For the text-containing cell, return its midpoint in (X, Y) coordinate format. 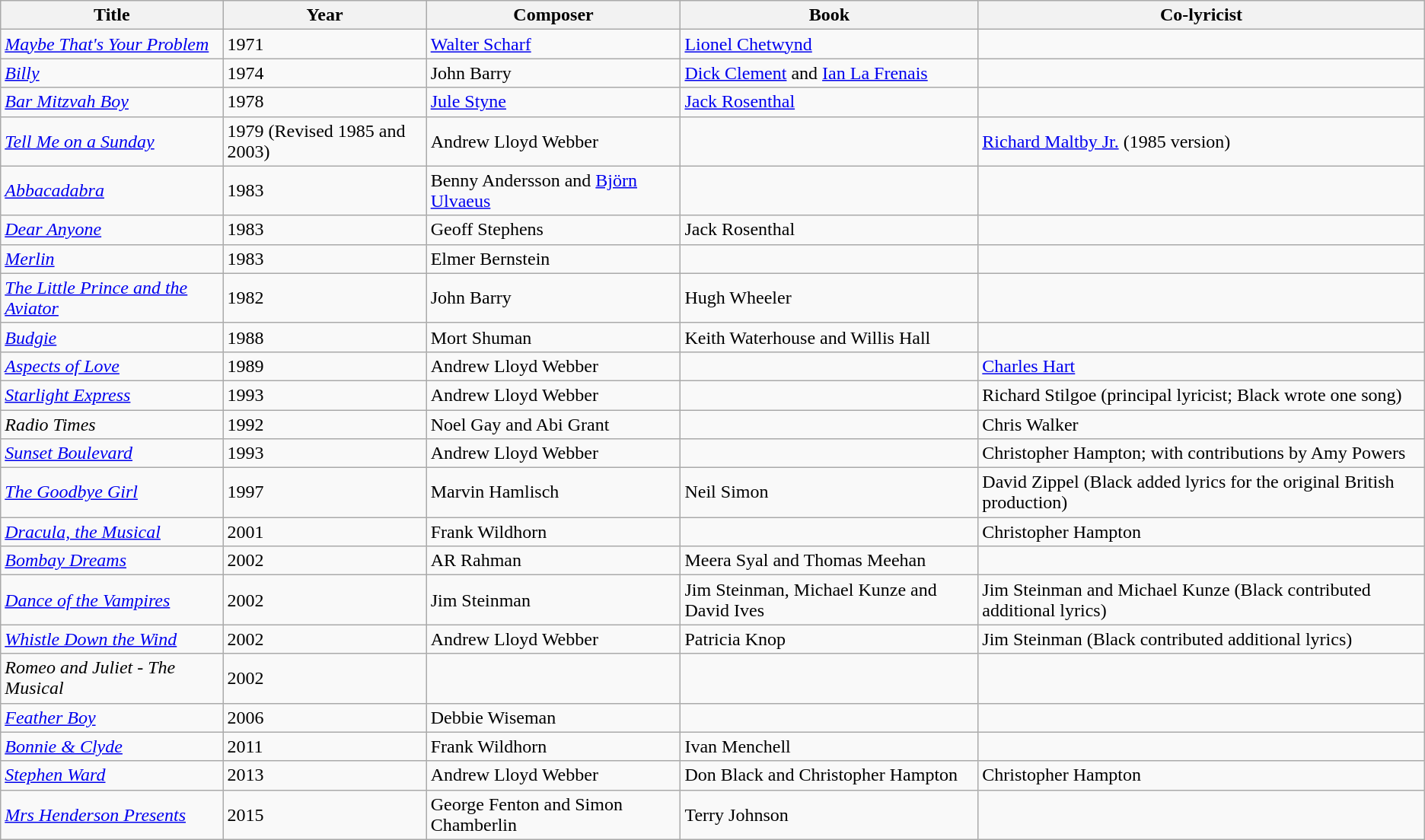
Abbacadabra (112, 190)
Terry Johnson (830, 814)
Lionel Chetwynd (830, 44)
Bar Mitzvah Boy (112, 102)
1978 (324, 102)
Tell Me on a Sunday (112, 142)
Keith Waterhouse and Willis Hall (830, 337)
Bombay Dreams (112, 561)
1979 (Revised 1985 and 2003) (324, 142)
Richard Stilgoe (principal lyricist; Black wrote one song) (1201, 395)
Jim Steinman and Michael Kunze (Black contributed additional lyrics) (1201, 600)
Dear Anyone (112, 230)
Dick Clement and Ian La Frenais (830, 73)
Richard Maltby Jr. (1985 version) (1201, 142)
1992 (324, 424)
Feather Boy (112, 717)
2015 (324, 814)
Don Black and Christopher Hampton (830, 775)
Book (830, 15)
Billy (112, 73)
Sunset Boulevard (112, 453)
The Little Prince and the Aviator (112, 298)
Charles Hart (1201, 366)
Chris Walker (1201, 424)
Radio Times (112, 424)
Jim Steinman (553, 600)
George Fenton and Simon Chamberlin (553, 814)
Neil Simon (830, 493)
Starlight Express (112, 395)
Mort Shuman (553, 337)
Maybe That's Your Problem (112, 44)
Patricia Knop (830, 639)
Mrs Henderson Presents (112, 814)
2011 (324, 746)
1988 (324, 337)
Hugh Wheeler (830, 298)
David Zippel (Black added lyrics for the original British production) (1201, 493)
Debbie Wiseman (553, 717)
Stephen Ward (112, 775)
Budgie (112, 337)
1974 (324, 73)
Composer (553, 15)
Jim Steinman (Black contributed additional lyrics) (1201, 639)
Geoff Stephens (553, 230)
Noel Gay and Abi Grant (553, 424)
Ivan Menchell (830, 746)
2013 (324, 775)
Romeo and Juliet - The Musical (112, 679)
Year (324, 15)
Co-lyricist (1201, 15)
Jim Steinman, Michael Kunze and David Ives (830, 600)
Title (112, 15)
The Goodbye Girl (112, 493)
Jule Styne (553, 102)
AR Rahman (553, 561)
2006 (324, 717)
1982 (324, 298)
Christopher Hampton; with contributions by Amy Powers (1201, 453)
Merlin (112, 259)
Bonnie & Clyde (112, 746)
1997 (324, 493)
Marvin Hamlisch (553, 493)
Walter Scharf (553, 44)
2001 (324, 532)
Whistle Down the Wind (112, 639)
Dracula, the Musical (112, 532)
Meera Syal and Thomas Meehan (830, 561)
Aspects of Love (112, 366)
Dance of the Vampires (112, 600)
1971 (324, 44)
Benny Andersson and Björn Ulvaeus (553, 190)
1989 (324, 366)
Elmer Bernstein (553, 259)
